Capture the cell that displays the provided text and extract its [x, y] central coordinate. 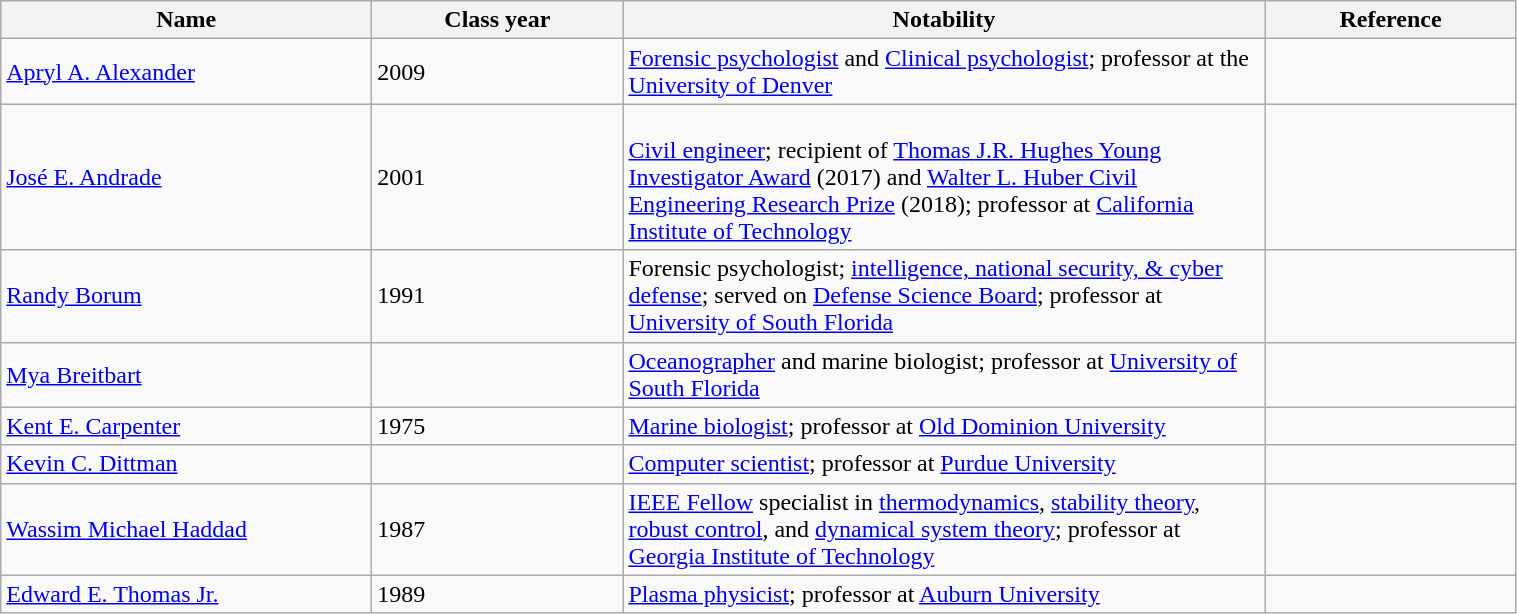
Randy Borum [186, 296]
2009 [498, 72]
1991 [498, 296]
Notability [944, 20]
Forensic psychologist; intelligence, national security, & cyber defense; served on Defense Science Board; professor at University of South Florida [944, 296]
1975 [498, 426]
Reference [1390, 20]
Edward E. Thomas Jr. [186, 594]
Kevin C. Dittman [186, 464]
Apryl A. Alexander [186, 72]
2001 [498, 177]
1987 [498, 529]
José E. Andrade [186, 177]
Wassim Michael Haddad [186, 529]
Class year [498, 20]
1989 [498, 594]
Kent E. Carpenter [186, 426]
Forensic psychologist and Clinical psychologist; professor at the University of Denver [944, 72]
Name [186, 20]
Oceanographer and marine biologist; professor at University of South Florida [944, 374]
Mya Breitbart [186, 374]
Plasma physicist; professor at Auburn University [944, 594]
Marine biologist; professor at Old Dominion University [944, 426]
Computer scientist; professor at Purdue University [944, 464]
IEEE Fellow specialist in thermodynamics, stability theory, robust control, and dynamical system theory; professor at Georgia Institute of Technology [944, 529]
